Return [X, Y] of the center of cell containing provided text 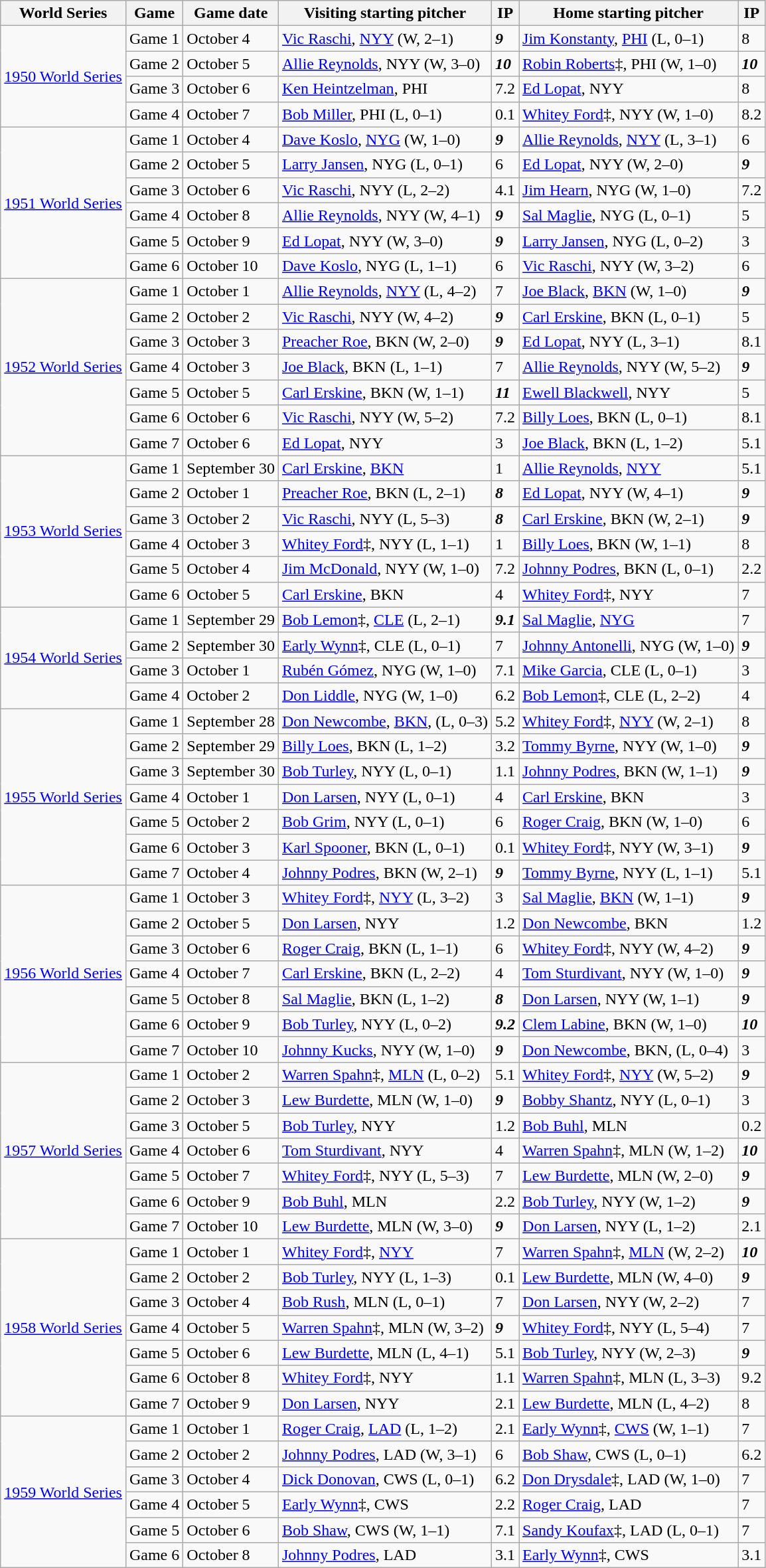
Lew Burdette, MLN (L, 4–1) [385, 1353]
4.1 [506, 190]
Johnny Antonelli, NYG (W, 1–0) [629, 645]
Johnny Podres, LAD (W, 3–1) [385, 1454]
1952 World Series [64, 367]
1956 World Series [64, 974]
Tom Sturdivant, NYY (W, 1–0) [629, 974]
Bob Turley, NYY (L, 0–1) [385, 772]
Bob Turley, NYY (L, 0–2) [385, 1024]
Whitey Ford‡, NYY (W, 3–1) [629, 847]
Bob Shaw, CWS (L, 0–1) [629, 1454]
Preacher Roe, BKN (W, 2–0) [385, 342]
Whitey Ford‡, NYY (W, 1–0) [629, 114]
Billy Loes, BKN (L, 1–2) [385, 746]
Vic Raschi, NYY (W, 3–2) [629, 266]
Don Larsen, NYY (L, 0–1) [385, 797]
Early Wynn‡, CWS (W, 1–1) [629, 1429]
Game [154, 13]
Rubén Gómez, NYG (W, 1–0) [385, 670]
1958 World Series [64, 1328]
Whitey Ford‡, NYY (W, 4–2) [629, 948]
Johnny Podres, BKN (L, 0–1) [629, 569]
Warren Spahn‡, MLN (W, 2–2) [629, 1252]
Whitey Ford‡, NYY (L, 5–3) [385, 1176]
Allie Reynolds, NYY (W, 3–0) [385, 64]
Billy Loes, BKN (L, 0–1) [629, 418]
Joe Black, BKN (W, 1–0) [629, 291]
Roger Craig, BKN (W, 1–0) [629, 822]
Whitey Ford‡, NYY (L, 5–4) [629, 1328]
Allie Reynolds, NYY (W, 5–2) [629, 367]
Warren Spahn‡, MLN (L, 3–3) [629, 1378]
Don Newcombe, BKN, (L, 0–3) [385, 721]
Joe Black, BKN (L, 1–2) [629, 443]
Jim Hearn, NYG (W, 1–0) [629, 190]
Bob Lemon‡, CLE (L, 2–1) [385, 620]
Allie Reynolds, NYY [629, 468]
Ed Lopat, NYY (W, 4–1) [629, 493]
Ewell Blackwell, NYY [629, 392]
Johnny Podres, BKN (W, 2–1) [385, 873]
Warren Spahn‡, MLN (W, 3–2) [385, 1328]
0.2 [751, 1126]
Sal Maglie, BKN (W, 1–1) [629, 898]
Larry Jansen, NYG (L, 0–1) [385, 165]
Dave Koslo, NYG (W, 1–0) [385, 139]
Johnny Podres, BKN (W, 1–1) [629, 772]
Tom Sturdivant, NYY [385, 1151]
Preacher Roe, BKN (L, 2–1) [385, 493]
Lew Burdette, MLN (W, 1–0) [385, 1100]
3.2 [506, 746]
Billy Loes, BKN (W, 1–1) [629, 544]
Tommy Byrne, NYY (L, 1–1) [629, 873]
Joe Black, BKN (L, 1–1) [385, 367]
Ed Lopat, NYY (L, 3–1) [629, 342]
Don Larsen, NYY (W, 1–1) [629, 999]
Tommy Byrne, NYY (W, 1–0) [629, 746]
Bob Miller, PHI (L, 0–1) [385, 114]
Lew Burdette, MLN (W, 4–0) [629, 1277]
Whitey Ford‡, NYY (W, 2–1) [629, 721]
1953 World Series [64, 531]
Roger Craig, BKN (L, 1–1) [385, 948]
Sal Maglie, NYG (L, 0–1) [629, 215]
Whitey Ford‡, NYY (W, 5–2) [629, 1075]
Warren Spahn‡, MLN (W, 1–2) [629, 1151]
Allie Reynolds, NYY (L, 3–1) [629, 139]
1954 World Series [64, 657]
Karl Spooner, BKN (L, 0–1) [385, 847]
Sandy Koufax‡, LAD (L, 0–1) [629, 1529]
Johnny Podres, LAD [385, 1555]
5.2 [506, 721]
Vic Raschi, NYY (L, 5–3) [385, 519]
1957 World Series [64, 1150]
Bob Rush, MLN (L, 0–1) [385, 1302]
Don Newcombe, BKN [629, 923]
Vic Raschi, NYY (W, 5–2) [385, 418]
Carl Erskine, BKN (W, 2–1) [629, 519]
Dick Donovan, CWS (L, 0–1) [385, 1479]
Bob Grim, NYY (L, 0–1) [385, 822]
Roger Craig, LAD [629, 1504]
World Series [64, 13]
1959 World Series [64, 1492]
Early Wynn‡, CLE (L, 0–1) [385, 645]
Jim McDonald, NYY (W, 1–0) [385, 569]
Bob Turley, NYY (W, 1–2) [629, 1201]
Don Newcombe, BKN, (L, 0–4) [629, 1049]
Roger Craig, LAD (L, 1–2) [385, 1429]
Sal Maglie, NYG [629, 620]
9.1 [506, 620]
Carl Erskine, BKN (L, 2–2) [385, 974]
Dave Koslo, NYG (L, 1–1) [385, 266]
Game date [231, 13]
Bob Turley, NYY (L, 1–3) [385, 1277]
Allie Reynolds, NYY (L, 4–2) [385, 291]
Allie Reynolds, NYY (W, 4–1) [385, 215]
Don Larsen, NYY (L, 1–2) [629, 1227]
Bob Shaw, CWS (W, 1–1) [385, 1529]
Lew Burdette, MLN (L, 4–2) [629, 1403]
Don Drysdale‡, LAD (W, 1–0) [629, 1479]
Warren Spahn‡, MLN (L, 0–2) [385, 1075]
Don Larsen, NYY (W, 2–2) [629, 1302]
Bobby Shantz, NYY (L, 0–1) [629, 1100]
Carl Erskine, BKN (L, 0–1) [629, 317]
Clem Labine, BKN (W, 1–0) [629, 1024]
1950 World Series [64, 76]
Don Liddle, NYG (W, 1–0) [385, 695]
September 28 [231, 721]
Vic Raschi, NYY (L, 2–2) [385, 190]
Lew Burdette, MLN (W, 2–0) [629, 1176]
Ed Lopat, NYY (W, 2–0) [629, 165]
Whitey Ford‡, NYY (L, 3–2) [385, 898]
8.2 [751, 114]
Vic Raschi, NYY (W, 4–2) [385, 317]
Jim Konstanty, PHI (L, 0–1) [629, 39]
Lew Burdette, MLN (W, 3–0) [385, 1227]
Vic Raschi, NYY (W, 2–1) [385, 39]
1951 World Series [64, 203]
Sal Maglie, BKN (L, 1–2) [385, 999]
Whitey Ford‡, NYY (L, 1–1) [385, 544]
Carl Erskine, BKN (W, 1–1) [385, 392]
Mike Garcia, CLE (L, 0–1) [629, 670]
Ed Lopat, NYY (W, 3–0) [385, 240]
Bob Turley, NYY [385, 1126]
Johnny Kucks, NYY (W, 1–0) [385, 1049]
11 [506, 392]
Visiting starting pitcher [385, 13]
Larry Jansen, NYG (L, 0–2) [629, 240]
Bob Turley, NYY (W, 2–3) [629, 1353]
Ken Heintzelman, PHI [385, 89]
Robin Roberts‡, PHI (W, 1–0) [629, 64]
Home starting pitcher [629, 13]
Bob Lemon‡, CLE (L, 2–2) [629, 695]
1955 World Series [64, 796]
